Capture the cell that displays the provided text and extract its [X, Y] central coordinate. 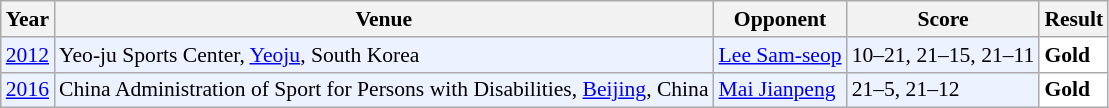
China Administration of Sport for Persons with Disabilities, Beijing, China [384, 90]
Opponent [780, 19]
2016 [28, 90]
Mai Jianpeng [780, 90]
Yeo-ju Sports Center, Yeoju, South Korea [384, 55]
2012 [28, 55]
Venue [384, 19]
10–21, 21–15, 21–11 [944, 55]
Lee Sam-seop [780, 55]
Score [944, 19]
Result [1074, 19]
21–5, 21–12 [944, 90]
Year [28, 19]
